Find where the given text appears and provide that cell's center as (X, Y) coordinate. 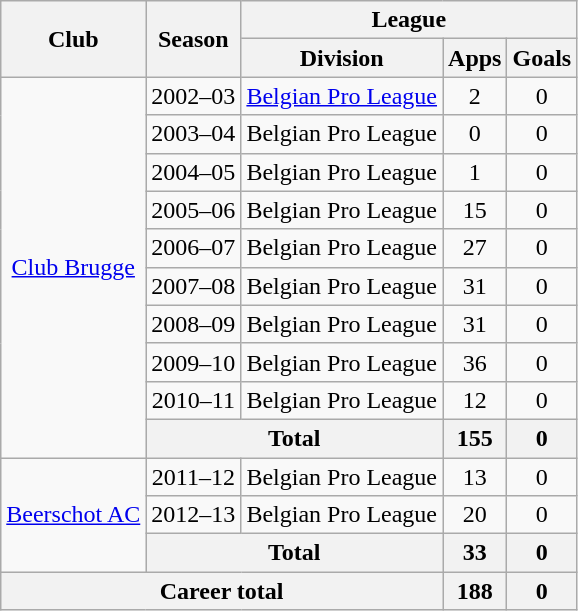
2009–10 (194, 362)
188 (475, 591)
Goals (542, 58)
12 (475, 400)
20 (475, 515)
League (409, 20)
36 (475, 362)
2008–09 (194, 324)
Division (342, 58)
2005–06 (194, 210)
2002–03 (194, 96)
13 (475, 477)
Beerschot AC (74, 515)
1 (475, 172)
15 (475, 210)
Apps (475, 58)
2006–07 (194, 248)
Club (74, 39)
Club Brugge (74, 268)
2003–04 (194, 134)
33 (475, 553)
155 (475, 438)
2010–11 (194, 400)
2 (475, 96)
2012–13 (194, 515)
Season (194, 39)
2007–08 (194, 286)
2004–05 (194, 172)
Career total (222, 591)
2011–12 (194, 477)
27 (475, 248)
